Output the [X, Y] coordinate of the center of the cell containing the given text.  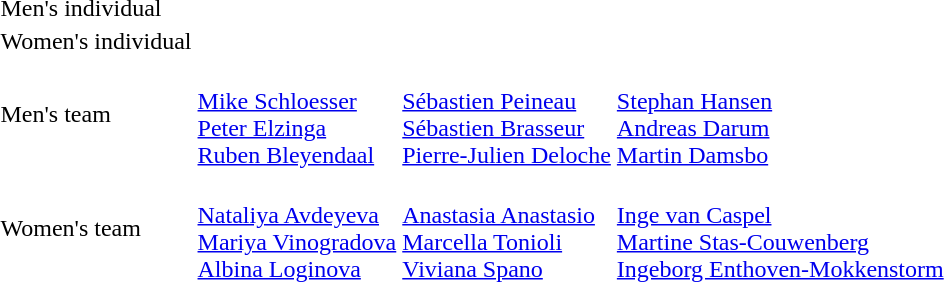
Mike SchloesserPeter ElzingaRuben Bleyendaal [297, 114]
Sébastien PeineauSébastien BrasseurPierre-Julien Deloche [507, 114]
